Return the (x, y) coordinate for the center point of the cell that contains the specified text.  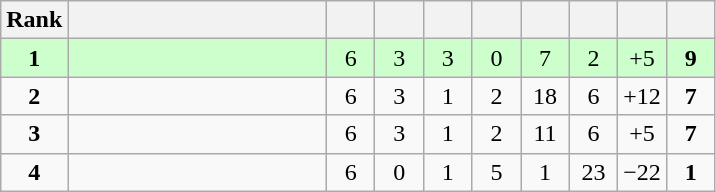
+12 (642, 96)
Rank (34, 20)
18 (546, 96)
23 (594, 172)
4 (34, 172)
5 (496, 172)
9 (690, 58)
11 (546, 134)
−22 (642, 172)
